Provide the (X, Y) coordinate of the cell's center where the given text is located.  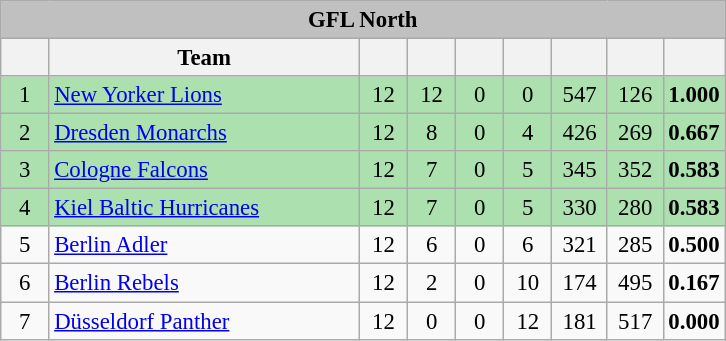
426 (580, 133)
10 (528, 283)
547 (580, 95)
Berlin Rebels (204, 283)
8 (432, 133)
Kiel Baltic Hurricanes (204, 208)
Düsseldorf Panther (204, 321)
345 (580, 170)
0.167 (694, 283)
285 (635, 245)
0.000 (694, 321)
1.000 (694, 95)
GFL North (363, 20)
0.667 (694, 133)
Berlin Adler (204, 245)
1 (25, 95)
321 (580, 245)
Dresden Monarchs (204, 133)
126 (635, 95)
Cologne Falcons (204, 170)
Team (204, 58)
174 (580, 283)
495 (635, 283)
330 (580, 208)
New Yorker Lions (204, 95)
181 (580, 321)
269 (635, 133)
280 (635, 208)
3 (25, 170)
517 (635, 321)
352 (635, 170)
0.500 (694, 245)
